Detect which cell encompasses the target text, then output its [X, Y] center coordinate. 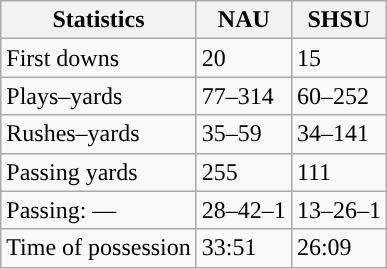
Time of possession [99, 248]
15 [338, 58]
Plays–yards [99, 96]
34–141 [338, 134]
Statistics [99, 20]
35–59 [244, 134]
NAU [244, 20]
SHSU [338, 20]
First downs [99, 58]
33:51 [244, 248]
255 [244, 172]
26:09 [338, 248]
Passing yards [99, 172]
20 [244, 58]
28–42–1 [244, 210]
Passing: –– [99, 210]
77–314 [244, 96]
60–252 [338, 96]
Rushes–yards [99, 134]
111 [338, 172]
13–26–1 [338, 210]
